Return [X, Y] of the center of cell containing provided text 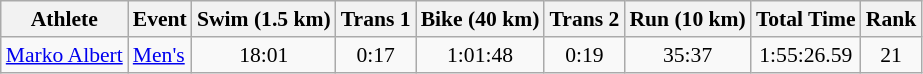
Trans 2 [584, 19]
1:01:48 [480, 55]
0:17 [376, 55]
Total Time [806, 19]
18:01 [264, 55]
Bike (40 km) [480, 19]
1:55:26.59 [806, 55]
35:37 [687, 55]
Marko Albert [64, 55]
Athlete [64, 19]
0:19 [584, 55]
Men's [160, 55]
21 [892, 55]
Event [160, 19]
Swim (1.5 km) [264, 19]
Rank [892, 19]
Trans 1 [376, 19]
Run (10 km) [687, 19]
